Return the (x, y) coordinate for the center point of the cell that contains the specified text.  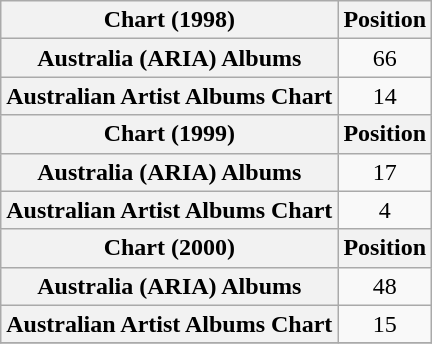
66 (385, 58)
48 (385, 286)
17 (385, 172)
Chart (1998) (170, 20)
4 (385, 210)
Chart (1999) (170, 134)
15 (385, 324)
Chart (2000) (170, 248)
14 (385, 96)
